Identify which cell holds the provided text, then report its (X, Y) central coordinate. 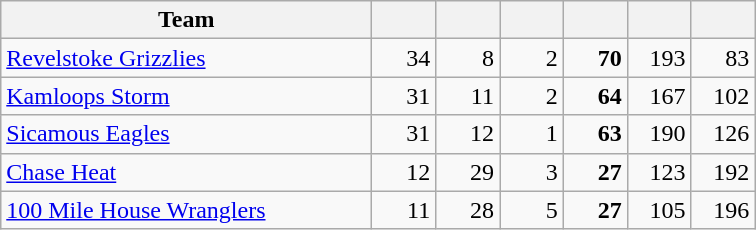
Chase Heat (186, 172)
70 (595, 58)
29 (468, 172)
190 (659, 134)
100 Mile House Wranglers (186, 210)
3 (532, 172)
1 (532, 134)
123 (659, 172)
Kamloops Storm (186, 96)
64 (595, 96)
196 (723, 210)
83 (723, 58)
193 (659, 58)
34 (404, 58)
167 (659, 96)
102 (723, 96)
5 (532, 210)
192 (723, 172)
8 (468, 58)
Team (186, 20)
Revelstoke Grizzlies (186, 58)
28 (468, 210)
105 (659, 210)
63 (595, 134)
Sicamous Eagles (186, 134)
126 (723, 134)
